Locate the cell with the specified text and output its [X, Y] center coordinate. 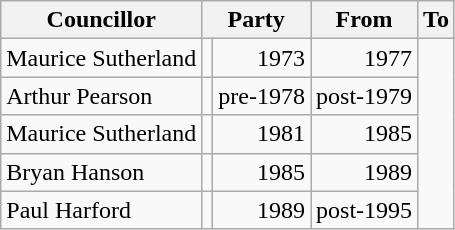
Arthur Pearson [102, 96]
1973 [262, 58]
1977 [364, 58]
Party [256, 20]
post-1979 [364, 96]
Councillor [102, 20]
Bryan Hanson [102, 172]
pre-1978 [262, 96]
To [436, 20]
1981 [262, 134]
Paul Harford [102, 210]
From [364, 20]
post-1995 [364, 210]
